For the text-containing cell, return its midpoint in [X, Y] coordinate format. 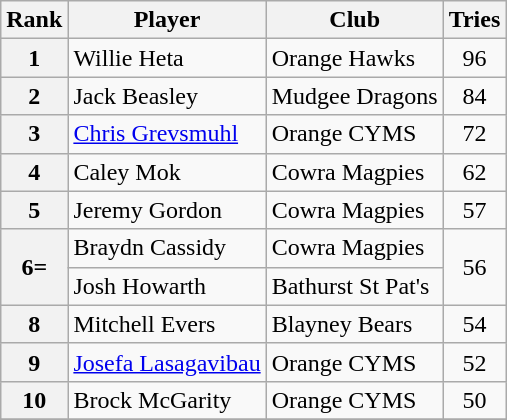
3 [34, 134]
Bathurst St Pat's [354, 286]
52 [474, 362]
Chris Grevsmuhl [167, 134]
Blayney Bears [354, 324]
50 [474, 400]
Jeremy Gordon [167, 210]
96 [474, 58]
Mudgee Dragons [354, 96]
56 [474, 267]
8 [34, 324]
Orange Hawks [354, 58]
84 [474, 96]
Willie Heta [167, 58]
Braydn Cassidy [167, 248]
6= [34, 267]
72 [474, 134]
Club [354, 20]
1 [34, 58]
5 [34, 210]
Rank [34, 20]
Jack Beasley [167, 96]
57 [474, 210]
Tries [474, 20]
54 [474, 324]
Caley Mok [167, 172]
Mitchell Evers [167, 324]
Josh Howarth [167, 286]
62 [474, 172]
Josefa Lasagavibau [167, 362]
9 [34, 362]
4 [34, 172]
Brock McGarity [167, 400]
2 [34, 96]
10 [34, 400]
Player [167, 20]
